Provide the (x, y) coordinate of the cell's center where the given text is located.  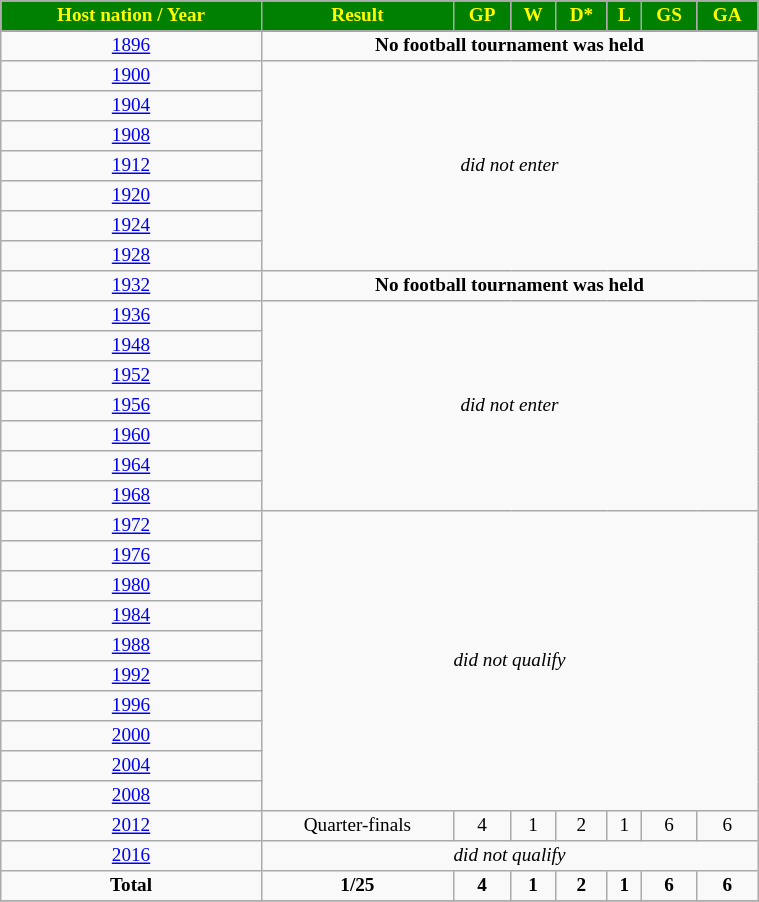
1972 (132, 526)
1980 (132, 586)
1900 (132, 76)
1908 (132, 136)
1928 (132, 256)
1952 (132, 376)
1988 (132, 646)
1932 (132, 286)
1924 (132, 226)
GA (728, 16)
1976 (132, 556)
1992 (132, 676)
Result (357, 16)
2000 (132, 736)
1968 (132, 496)
GP (482, 16)
Total (132, 886)
1912 (132, 166)
L (624, 16)
1936 (132, 316)
2016 (132, 856)
D* (581, 16)
1896 (132, 46)
1964 (132, 466)
W (534, 16)
1948 (132, 346)
2012 (132, 826)
1960 (132, 436)
1984 (132, 616)
2008 (132, 796)
1920 (132, 196)
GS (668, 16)
1996 (132, 706)
1/25 (357, 886)
Host nation / Year (132, 16)
2004 (132, 766)
1904 (132, 106)
Quarter-finals (357, 826)
1956 (132, 406)
